Return (x, y) of the center of cell containing provided text 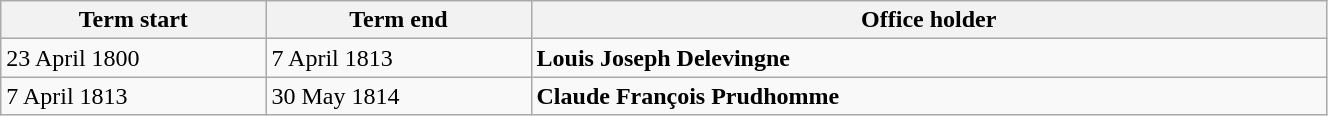
Term start (134, 20)
Office holder (928, 20)
Term end (398, 20)
Claude François Prudhomme (928, 96)
Louis Joseph Delevingne (928, 58)
23 April 1800 (134, 58)
30 May 1814 (398, 96)
